Identify which cell holds the provided text, then report its [X, Y] central coordinate. 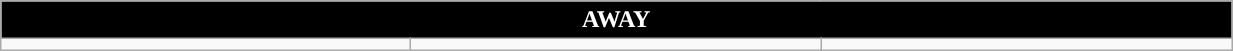
AWAY [616, 20]
